Identify which cell holds the provided text, then report its (X, Y) central coordinate. 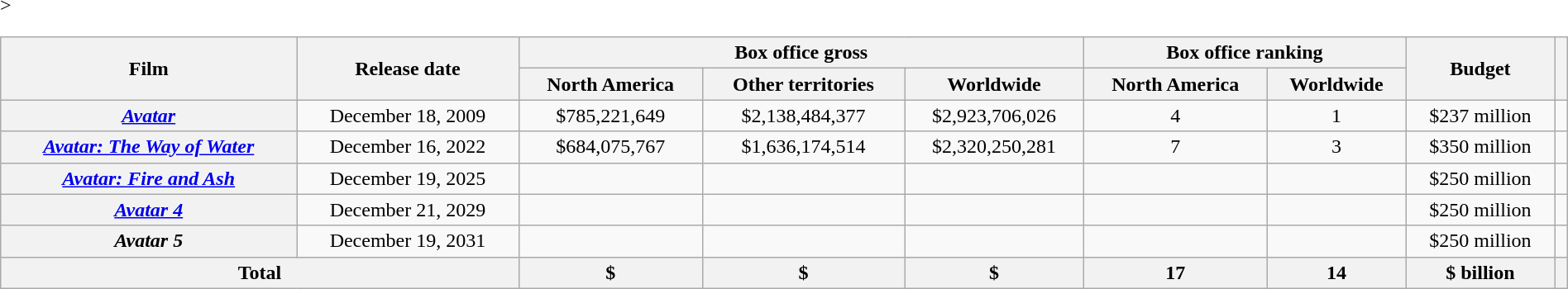
December 19, 2031 (408, 241)
3 (1336, 147)
$350 million (1480, 147)
Avatar: Fire and Ash (149, 178)
Avatar 5 (149, 241)
$1,636,174,514 (804, 147)
1 (1336, 116)
Box office gross (801, 53)
Avatar: The Way of Water (149, 147)
December 18, 2009 (408, 116)
December 16, 2022 (408, 147)
$ billion (1480, 272)
$237 million (1480, 116)
$2,923,706,026 (994, 116)
Avatar (149, 116)
December 19, 2025 (408, 178)
Film (149, 69)
Budget (1480, 69)
Avatar 4 (149, 210)
Total (260, 272)
17 (1175, 272)
Other territories (804, 84)
Release date (408, 69)
December 21, 2029 (408, 210)
7 (1175, 147)
$684,075,767 (610, 147)
14 (1336, 272)
$2,320,250,281 (994, 147)
$785,221,649 (610, 116)
$2,138,484,377 (804, 116)
4 (1175, 116)
Box office ranking (1244, 53)
